Pinpoint the cell where the given text exists, returning its [X, Y] midpoint coordinate. 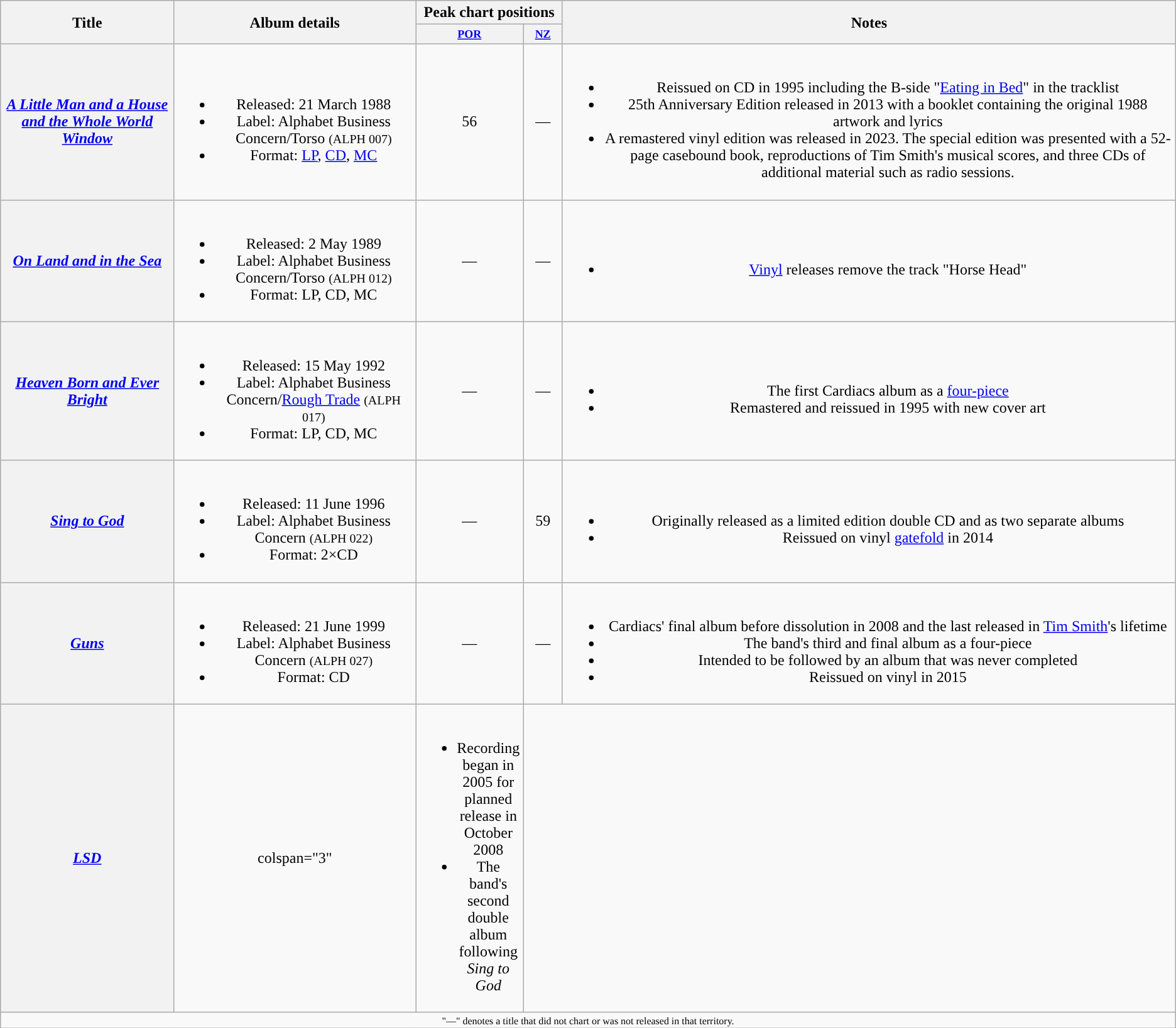
Released: 15 May 1992Label: Alphabet Business Concern/Rough Trade (ALPH 017)Format: LP, CD, MC [295, 391]
Peak chart positions [489, 13]
Released: 21 March 1988Label: Alphabet Business Concern/Torso (ALPH 007)Format: LP, CD, MC [295, 122]
On Land and in the Sea [87, 261]
A Little Man and a House and the Whole World Window [87, 122]
Released: 11 June 1996Label: Alphabet Business Concern (ALPH 022)Format: 2×CD [295, 521]
59 [543, 521]
LSD [87, 858]
Released: 2 May 1989Label: Alphabet Business Concern/Torso (ALPH 012)Format: LP, CD, MC [295, 261]
Sing to God [87, 521]
NZ [543, 34]
Heaven Born and Ever Bright [87, 391]
Notes [869, 23]
Released: 21 June 1999Label: Alphabet Business Concern (ALPH 027)Format: CD [295, 643]
Title [87, 23]
Guns [87, 643]
colspan="3" [295, 858]
Vinyl releases remove the track "Horse Head" [869, 261]
POR [470, 34]
"—" denotes a title that did not chart or was not released in that territory. [588, 1020]
Recording began in 2005 for planned release in October 2008The band's second double album following Sing to God [470, 858]
The first Cardiacs album as a four-pieceRemastered and reissued in 1995 with new cover art [869, 391]
Album details [295, 23]
56 [470, 122]
Originally released as a limited edition double CD and as two separate albumsReissued on vinyl gatefold in 2014 [869, 521]
